Scan for the cell matching the given text and deliver its [x, y] coordinate at center. 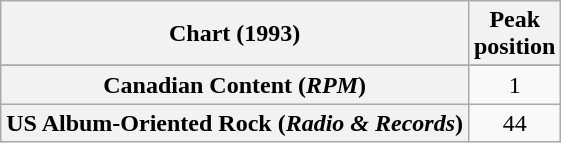
Canadian Content (RPM) [235, 85]
US Album-Oriented Rock (Radio & Records) [235, 123]
Chart (1993) [235, 34]
44 [514, 123]
Peakposition [514, 34]
1 [514, 85]
